Provide the (x, y) coordinate of the cell's center where the given text is located.  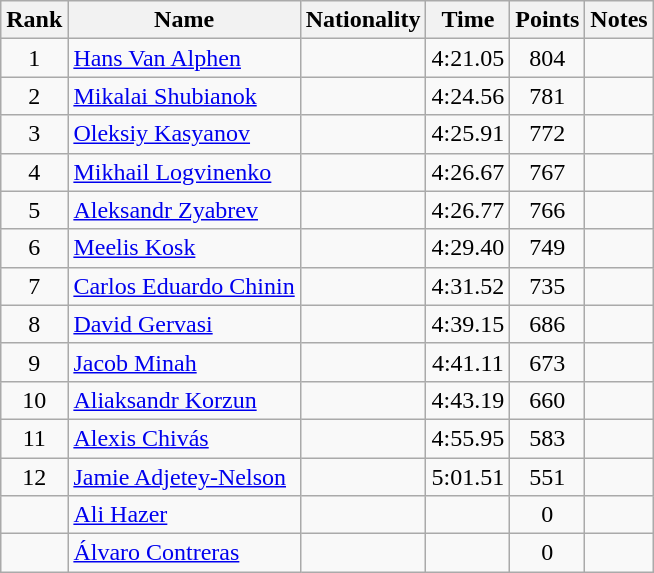
9 (34, 362)
772 (548, 134)
673 (548, 362)
4:31.52 (468, 286)
Name (184, 20)
4:41.11 (468, 362)
Ali Hazer (184, 515)
Nationality (363, 20)
4:55.95 (468, 438)
4 (34, 172)
551 (548, 477)
Jacob Minah (184, 362)
Aliaksandr Korzun (184, 400)
767 (548, 172)
4:25.91 (468, 134)
10 (34, 400)
686 (548, 324)
766 (548, 210)
804 (548, 58)
2 (34, 96)
5 (34, 210)
Mikhail Logvinenko (184, 172)
Time (468, 20)
583 (548, 438)
12 (34, 477)
4:21.05 (468, 58)
4:26.67 (468, 172)
749 (548, 248)
781 (548, 96)
11 (34, 438)
4:24.56 (468, 96)
Points (548, 20)
735 (548, 286)
Meelis Kosk (184, 248)
Carlos Eduardo Chinin (184, 286)
4:39.15 (468, 324)
8 (34, 324)
Aleksandr Zyabrev (184, 210)
David Gervasi (184, 324)
Mikalai Shubianok (184, 96)
Notes (619, 20)
3 (34, 134)
7 (34, 286)
Oleksiy Kasyanov (184, 134)
Hans Van Alphen (184, 58)
Rank (34, 20)
1 (34, 58)
4:26.77 (468, 210)
660 (548, 400)
Jamie Adjetey-Nelson (184, 477)
4:43.19 (468, 400)
Álvaro Contreras (184, 553)
Alexis Chivás (184, 438)
6 (34, 248)
5:01.51 (468, 477)
4:29.40 (468, 248)
